Find where the given text appears and provide that cell's center as (X, Y) coordinate. 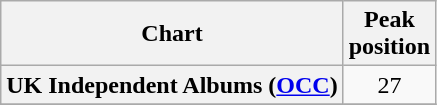
Chart (172, 34)
Peakposition (389, 34)
UK Independent Albums (OCC) (172, 85)
27 (389, 85)
